Extract the (x, y) coordinate from the center of the cell holding the provided text.  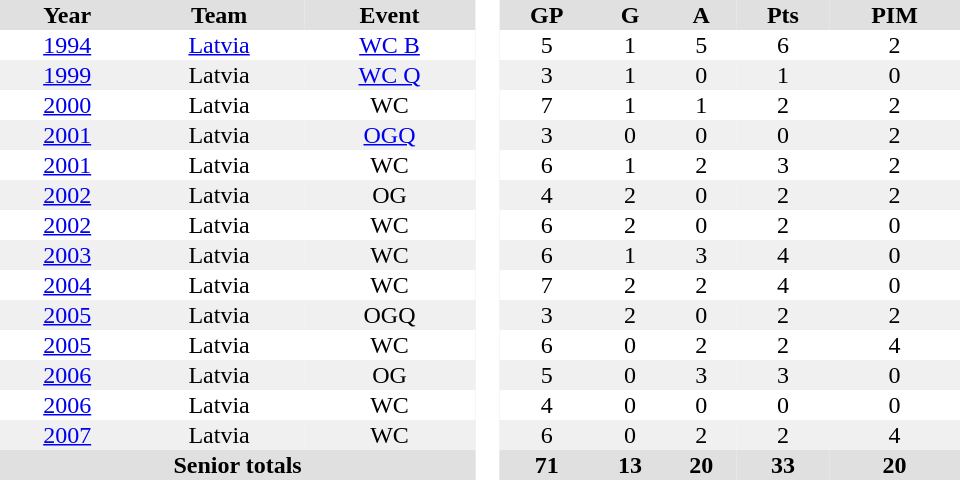
71 (547, 465)
PIM (894, 15)
Pts (783, 15)
Senior totals (238, 465)
G (630, 15)
2007 (67, 435)
Year (67, 15)
2003 (67, 255)
WC B (390, 45)
13 (630, 465)
2004 (67, 285)
33 (783, 465)
2000 (67, 105)
A (702, 15)
GP (547, 15)
Event (390, 15)
Team (218, 15)
WC Q (390, 75)
1999 (67, 75)
1994 (67, 45)
